Locate the cell with the specified text and output its [X, Y] center coordinate. 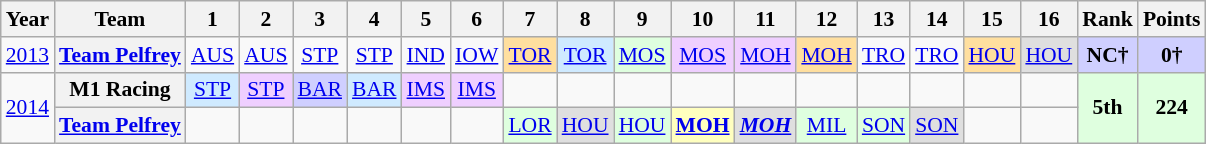
Team [120, 19]
Rank [1108, 19]
6 [476, 19]
5th [1108, 108]
Points [1172, 19]
13 [884, 19]
15 [992, 19]
8 [586, 19]
12 [826, 19]
7 [530, 19]
224 [1172, 108]
4 [374, 19]
2013 [28, 55]
Year [28, 19]
2 [266, 19]
3 [320, 19]
MIL [826, 126]
M1 Racing [120, 90]
0† [1172, 55]
NC† [1108, 55]
5 [426, 19]
1 [212, 19]
9 [642, 19]
10 [702, 19]
16 [1048, 19]
LOR [530, 126]
14 [936, 19]
IND [426, 55]
IOW [476, 55]
11 [766, 19]
2014 [28, 108]
